Pinpoint the cell where the given text exists, returning its [x, y] midpoint coordinate. 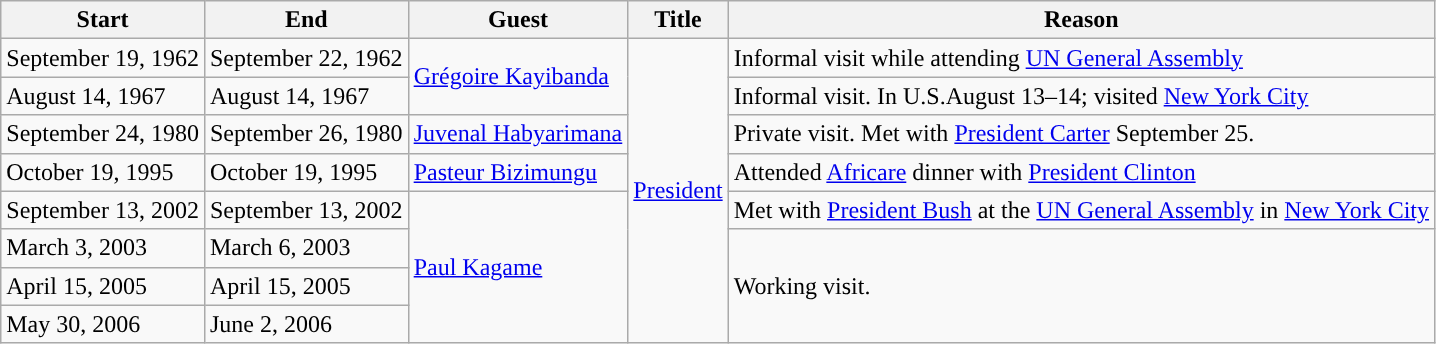
Pasteur Bizimungu [518, 172]
May 30, 2006 [103, 324]
June 2, 2006 [306, 324]
Reason [1081, 20]
September 19, 1962 [103, 58]
Start [103, 20]
Title [678, 20]
Paul Kagame [518, 267]
September 22, 1962 [306, 58]
Working visit. [1081, 286]
Met with President Bush at the UN General Assembly in New York City [1081, 210]
Attended Africare dinner with President Clinton [1081, 172]
September 24, 1980 [103, 134]
President [678, 191]
Private visit. Met with President Carter September 25. [1081, 134]
September 26, 1980 [306, 134]
Juvenal Habyarimana [518, 134]
Guest [518, 20]
Grégoire Kayibanda [518, 77]
March 6, 2003 [306, 248]
Informal visit while attending UN General Assembly [1081, 58]
Informal visit. In U.S.August 13–14; visited New York City [1081, 96]
End [306, 20]
March 3, 2003 [103, 248]
